Detect which cell encompasses the target text, then output its [X, Y] center coordinate. 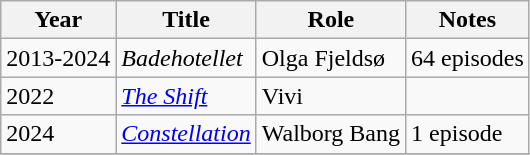
2024 [58, 134]
The Shift [186, 96]
Walborg Bang [330, 134]
2022 [58, 96]
Notes [468, 20]
Constellation [186, 134]
Role [330, 20]
1 episode [468, 134]
Year [58, 20]
Badehotellet [186, 58]
Olga Fjeldsø [330, 58]
Vivi [330, 96]
64 episodes [468, 58]
Title [186, 20]
2013-2024 [58, 58]
